Output the [x, y] coordinate of the center of the cell containing the given text.  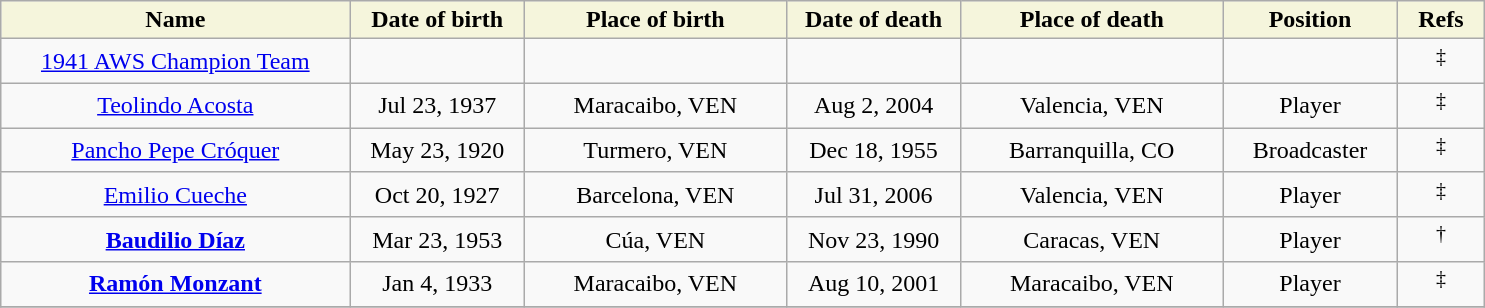
Oct 20, 1927 [438, 194]
Mar 23, 1953 [438, 240]
Baudilio Díaz [176, 240]
Pancho Pepe Cróquer [176, 150]
Teolindo Acosta [176, 106]
Date of death [874, 20]
Ramón Monzant [176, 284]
Aug 2, 2004 [874, 106]
1941 AWS Champion Team [176, 62]
Caracas, VEN [1092, 240]
Date of birth [438, 20]
Emilio Cueche [176, 194]
Refs [1440, 20]
Jul 31, 2006 [874, 194]
Barranquilla, CO [1092, 150]
Dec 18, 1955 [874, 150]
Cúa, VEN [655, 240]
Turmero, VEN [655, 150]
Place of birth [655, 20]
† [1440, 240]
Jan 4, 1933 [438, 284]
Place of death [1092, 20]
Position [1310, 20]
Broadcaster [1310, 150]
Name [176, 20]
Barcelona, VEN [655, 194]
Jul 23, 1937 [438, 106]
May 23, 1920 [438, 150]
Nov 23, 1990 [874, 240]
Aug 10, 2001 [874, 284]
